Return the [X, Y] coordinate for the center point of the cell that contains the specified text.  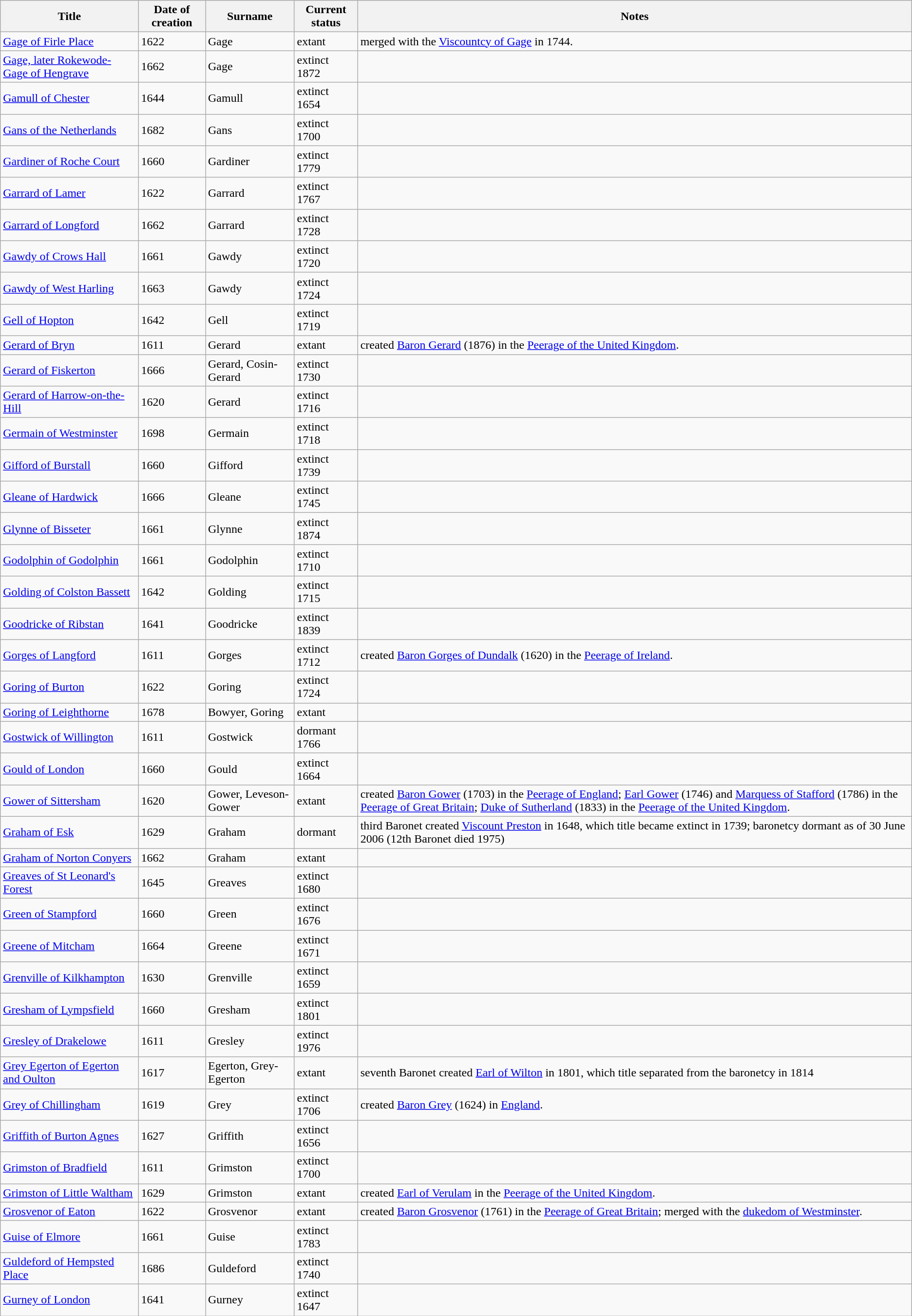
Date of creation [172, 17]
Germain [250, 433]
1627 [172, 1136]
Gerard, Cosin-Gerard [250, 370]
Gerard of Fiskerton [69, 370]
extinct 1872 [326, 66]
1617 [172, 1072]
Godolphin of Godolphin [69, 560]
Gardiner of Roche Court [69, 162]
Germain of Westminster [69, 433]
extinct 1801 [326, 1009]
extinct 1728 [326, 225]
Grenville [250, 978]
Grosvenor [250, 1211]
Goodricke of Ribstan [69, 623]
Goring of Leighthorne [69, 712]
Garrard of Lamer [69, 193]
Greene of Mitcham [69, 946]
dormant [326, 832]
Gleane of Hardwick [69, 497]
Gifford [250, 466]
Gorges of Langford [69, 656]
created Earl of Verulam in the Peerage of the United Kingdom. [634, 1193]
Gresley of Drakelowe [69, 1041]
Greaves of St Leonard's Forest [69, 883]
Grey of Chillingham [69, 1105]
created Baron Grey (1624) in England. [634, 1105]
Grey Egerton of Egerton and Oulton [69, 1072]
Title [69, 17]
extinct 1783 [326, 1236]
Gell [250, 320]
created Baron Grosvenor (1761) in the Peerage of Great Britain; merged with the dukedom of Westminster. [634, 1211]
Gage, later Rokewode-Gage of Hengrave [69, 66]
1686 [172, 1268]
Egerton, Grey-Egerton [250, 1072]
Gostwick of Willington [69, 737]
1698 [172, 433]
Gresley [250, 1041]
created Baron Gerard (1876) in the Peerage of the United Kingdom. [634, 345]
Gleane [250, 497]
extinct 1676 [326, 915]
seventh Baronet created Earl of Wilton in 1801, which title separated from the baronetcy in 1814 [634, 1072]
extinct 1710 [326, 560]
Gawdy of Crows Hall [69, 256]
Gresham of Lympsfield [69, 1009]
Gell of Hopton [69, 320]
Gamull [250, 98]
Griffith of Burton Agnes [69, 1136]
Gawdy of West Harling [69, 288]
Grenville of Kilkhampton [69, 978]
Guise [250, 1236]
extinct 1839 [326, 623]
Notes [634, 17]
Golding of Colston Bassett [69, 592]
Gostwick [250, 737]
Gage of Firle Place [69, 41]
Gans of the Netherlands [69, 130]
Grosvenor of Eaton [69, 1211]
1645 [172, 883]
Gresham [250, 1009]
Goring of Burton [69, 687]
extinct 1706 [326, 1105]
created Baron Gorges of Dundalk (1620) in the Peerage of Ireland. [634, 656]
Gorges [250, 656]
Greene [250, 946]
extinct 1715 [326, 592]
Gardiner [250, 162]
Gerard of Bryn [69, 345]
Goring [250, 687]
Glynne of Bisseter [69, 529]
extinct 1656 [326, 1136]
Graham of Esk [69, 832]
extinct 1712 [326, 656]
extinct 1739 [326, 466]
Guldeford of Hempsted Place [69, 1268]
Gower, Leveson-Gower [250, 801]
Gower of Sittersham [69, 801]
Current status [326, 17]
Grimston of Bradfield [69, 1168]
Guise of Elmore [69, 1236]
extinct 1874 [326, 529]
1664 [172, 946]
Surname [250, 17]
Gerard of Harrow-on-the-Hill [69, 402]
Griffith [250, 1136]
dormant 1766 [326, 737]
1678 [172, 712]
Godolphin [250, 560]
Golding [250, 592]
Grimston of Little Waltham [69, 1193]
extinct 1730 [326, 370]
1663 [172, 288]
extinct 1745 [326, 497]
extinct 1664 [326, 769]
1630 [172, 978]
Grey [250, 1105]
extinct 1654 [326, 98]
Green [250, 915]
extinct 1716 [326, 402]
third Baronet created Viscount Preston in 1648, which title became extinct in 1739; baronetcy dormant as of 30 June 2006 (12th Baronet died 1975) [634, 832]
Greaves [250, 883]
extinct 1647 [326, 1299]
merged with the Viscountcy of Gage in 1744. [634, 41]
extinct 1671 [326, 946]
Gurney [250, 1299]
Garrard of Longford [69, 225]
Bowyer, Goring [250, 712]
extinct 1767 [326, 193]
Goodricke [250, 623]
extinct 1680 [326, 883]
Gans [250, 130]
Gould [250, 769]
extinct 1740 [326, 1268]
Guldeford [250, 1268]
Gamull of Chester [69, 98]
Green of Stampford [69, 915]
extinct 1976 [326, 1041]
1644 [172, 98]
Gould of London [69, 769]
extinct 1718 [326, 433]
Gurney of London [69, 1299]
1682 [172, 130]
Graham of Norton Conyers [69, 858]
extinct 1779 [326, 162]
1619 [172, 1105]
Glynne [250, 529]
extinct 1659 [326, 978]
extinct 1720 [326, 256]
Gifford of Burstall [69, 466]
extinct 1719 [326, 320]
